Capture the cell that displays the provided text and extract its [x, y] central coordinate. 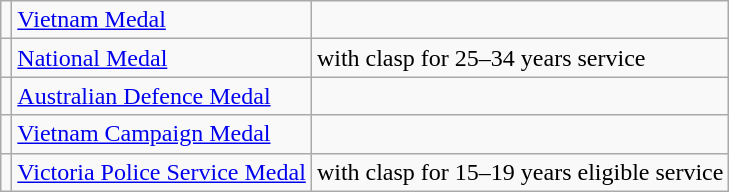
with clasp for 25–34 years service [520, 58]
with clasp for 15–19 years eligible service [520, 172]
National Medal [162, 58]
Australian Defence Medal [162, 96]
Victoria Police Service Medal [162, 172]
Vietnam Campaign Medal [162, 134]
Vietnam Medal [162, 20]
